Find where the given text appears and provide that cell's center as (X, Y) coordinate. 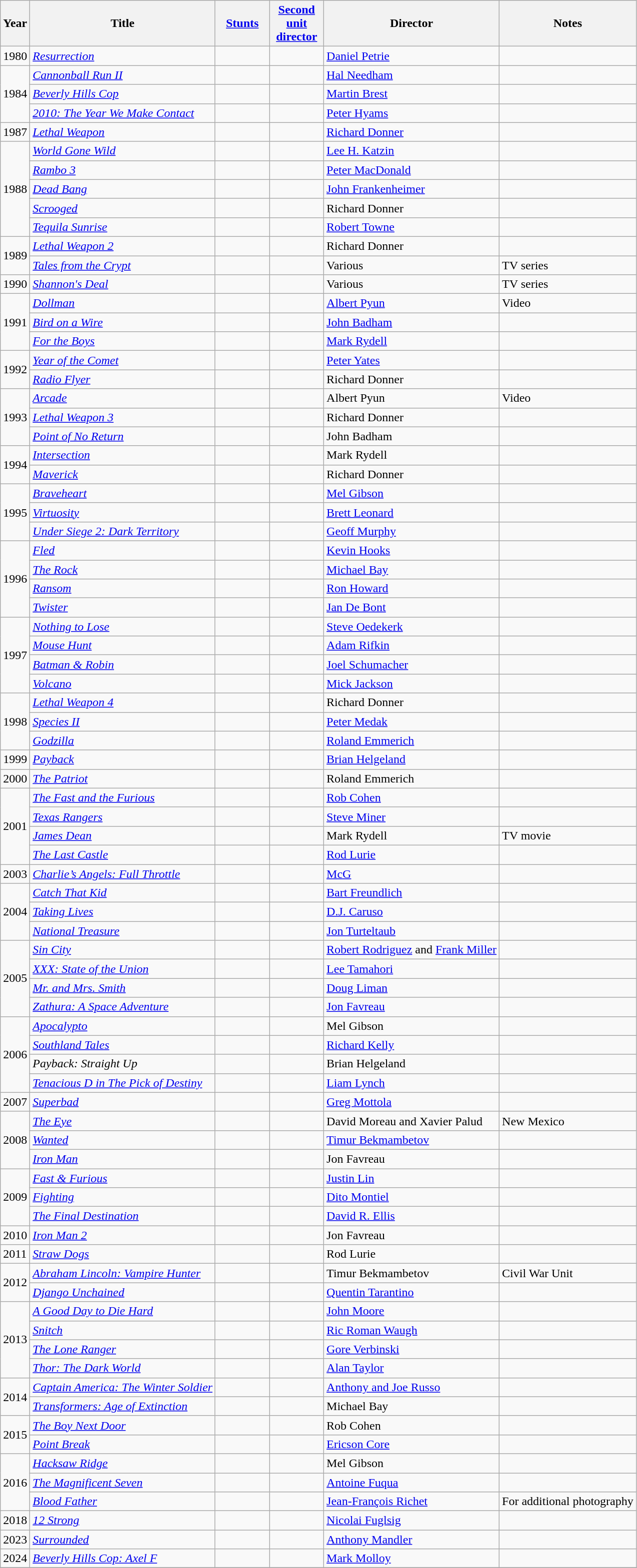
Species II (123, 722)
1989 (15, 255)
2012 (15, 1283)
Beverly Hills Cop (123, 94)
Transformers: Age of Extinction (123, 1406)
Charlie’s Angels: Full Throttle (123, 874)
Under Siege 2: Dark Territory (123, 531)
Mark Molloy (412, 1559)
2024 (15, 1559)
2009 (15, 1197)
Zathura: A Space Adventure (123, 1007)
Godzilla (123, 741)
Twister (123, 608)
Iron Man 2 (123, 1235)
Title (123, 23)
James Dean (123, 835)
Stunts (242, 23)
Martin Brest (412, 94)
Sin City (123, 950)
Ransom (123, 589)
A Good Day to Die Hard (123, 1311)
Geoff Murphy (412, 531)
Maverick (123, 474)
12 Strong (123, 1521)
David R. Ellis (412, 1216)
1996 (15, 579)
Catch That Kid (123, 893)
Taking Lives (123, 912)
Django Unchained (123, 1292)
The Rock (123, 569)
Braveheart (123, 493)
Beverly Hills Cop: Axel F (123, 1559)
The Boy Next Door (123, 1425)
Daniel Petrie (412, 56)
2001 (15, 826)
Lee Tamahori (412, 969)
Notes (568, 23)
Arcade (123, 398)
The Final Destination (123, 1216)
Fighting (123, 1197)
John Moore (412, 1311)
1984 (15, 94)
Straw Dogs (123, 1254)
Lethal Weapon 3 (123, 417)
1999 (15, 760)
Nothing to Lose (123, 627)
2015 (15, 1435)
Thor: The Dark World (123, 1368)
Ericson Core (412, 1444)
2018 (15, 1521)
Nicolai Fuglsig (412, 1521)
2023 (15, 1540)
Rambo 3 (123, 170)
Joel Schumacher (412, 665)
2013 (15, 1340)
1988 (15, 189)
Antoine Fuqua (412, 1483)
1992 (15, 370)
Captain America: The Winter Soldier (123, 1387)
John Frankenheimer (412, 189)
Lee H. Katzin (412, 151)
Wanted (123, 1140)
2003 (15, 874)
2008 (15, 1140)
Bart Freundlich (412, 893)
2006 (15, 1054)
1980 (15, 56)
Year of the Comet (123, 360)
Second unit director (297, 23)
2005 (15, 978)
Texas Rangers (123, 816)
Year (15, 23)
Jan De Bont (412, 608)
Snitch (123, 1330)
D.J. Caruso (412, 912)
Director (412, 23)
Peter Hyams (412, 113)
Robert Rodriguez and Frank Miller (412, 950)
Mouse Hunt (123, 646)
The Magnificent Seven (123, 1483)
1994 (15, 465)
Ron Howard (412, 589)
2016 (15, 1482)
1998 (15, 722)
Peter Medak (412, 722)
Cannonball Run II (123, 75)
TV movie (568, 835)
Steve Miner (412, 816)
Ric Roman Waugh (412, 1330)
Southland Tales (123, 1045)
Payback: Straight Up (123, 1064)
Shannon's Deal (123, 284)
For the Boys (123, 341)
Peter Yates (412, 360)
Blood Father (123, 1502)
Quentin Tarantino (412, 1292)
Hacksaw Ridge (123, 1463)
Anthony Mandler (412, 1540)
Lethal Weapon 2 (123, 246)
David Moreau and Xavier Palud (412, 1121)
Dead Bang (123, 189)
Resurrection (123, 56)
The Patriot (123, 779)
2011 (15, 1254)
Point of No Return (123, 436)
The Eye (123, 1121)
Tenacious D in The Pick of Destiny (123, 1083)
Dito Montiel (412, 1197)
Lethal Weapon (123, 132)
2004 (15, 912)
The Last Castle (123, 854)
Robert Towne (412, 227)
Steve Oedekerk (412, 627)
Intersection (123, 455)
Volcano (123, 684)
Fast & Furious (123, 1178)
Anthony and Joe Russo (412, 1387)
The Fast and the Furious (123, 797)
1990 (15, 284)
Jon Turteltaub (412, 931)
World Gone Wild (123, 151)
2000 (15, 779)
XXX: State of the Union (123, 969)
Superbad (123, 1102)
Gore Verbinski (412, 1349)
The Lone Ranger (123, 1349)
1987 (15, 132)
Richard Kelly (412, 1045)
Mick Jackson (412, 684)
Alan Taylor (412, 1368)
Lethal Weapon 4 (123, 703)
Tales from the Crypt (123, 265)
Batman & Robin (123, 665)
Brett Leonard (412, 512)
Apocalypto (123, 1026)
Radio Flyer (123, 379)
McG (412, 874)
Scrooged (123, 208)
Peter MacDonald (412, 170)
Surrounded (123, 1540)
Point Break (123, 1444)
1991 (15, 322)
2010: The Year We Make Contact (123, 113)
Justin Lin (412, 1178)
2010 (15, 1235)
Adam Rifkin (412, 646)
Dollman (123, 303)
2014 (15, 1397)
Greg Mottola (412, 1102)
Bird on a Wire (123, 322)
Liam Lynch (412, 1083)
For additional photography (568, 1502)
New Mexico (568, 1121)
Payback (123, 760)
Kevin Hooks (412, 550)
Fled (123, 550)
1997 (15, 655)
National Treasure (123, 931)
Hal Needham (412, 75)
1995 (15, 512)
Mr. and Mrs. Smith (123, 988)
Abraham Lincoln: Vampire Hunter (123, 1273)
Virtuosity (123, 512)
Doug Liman (412, 988)
Civil War Unit (568, 1273)
2007 (15, 1102)
Tequila Sunrise (123, 227)
1993 (15, 417)
Iron Man (123, 1159)
Jean-François Richet (412, 1502)
